Scan for the cell matching the given text and deliver its (X, Y) coordinate at center. 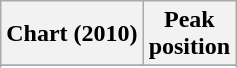
Chart (2010) (72, 34)
Peakposition (189, 34)
